From the cell containing the given text, extract its center point as (X, Y) coordinate. 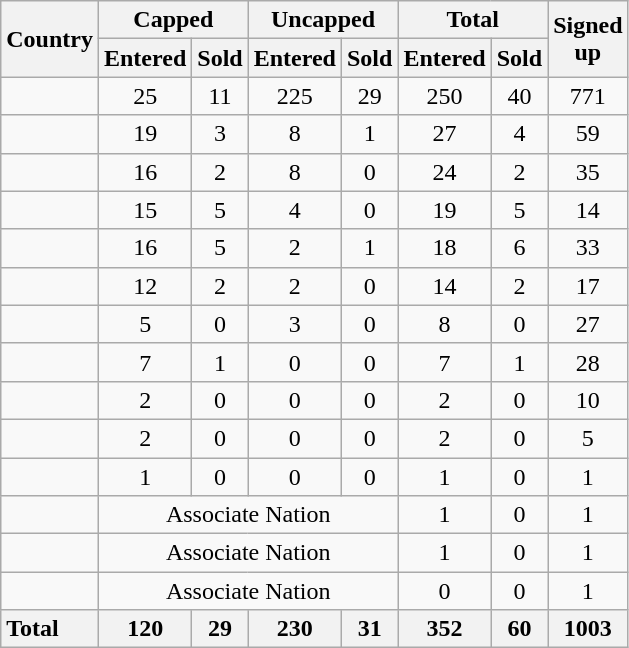
10 (588, 400)
352 (444, 629)
25 (144, 96)
11 (220, 96)
12 (144, 286)
60 (519, 629)
771 (588, 96)
15 (144, 210)
Capped (173, 20)
35 (588, 172)
1003 (588, 629)
Uncapped (323, 20)
59 (588, 134)
230 (294, 629)
250 (444, 96)
225 (294, 96)
Country (50, 39)
Signedup (588, 39)
28 (588, 362)
24 (444, 172)
40 (519, 96)
6 (519, 248)
33 (588, 248)
18 (444, 248)
31 (369, 629)
17 (588, 286)
120 (144, 629)
